Capture the cell that displays the provided text and extract its [X, Y] central coordinate. 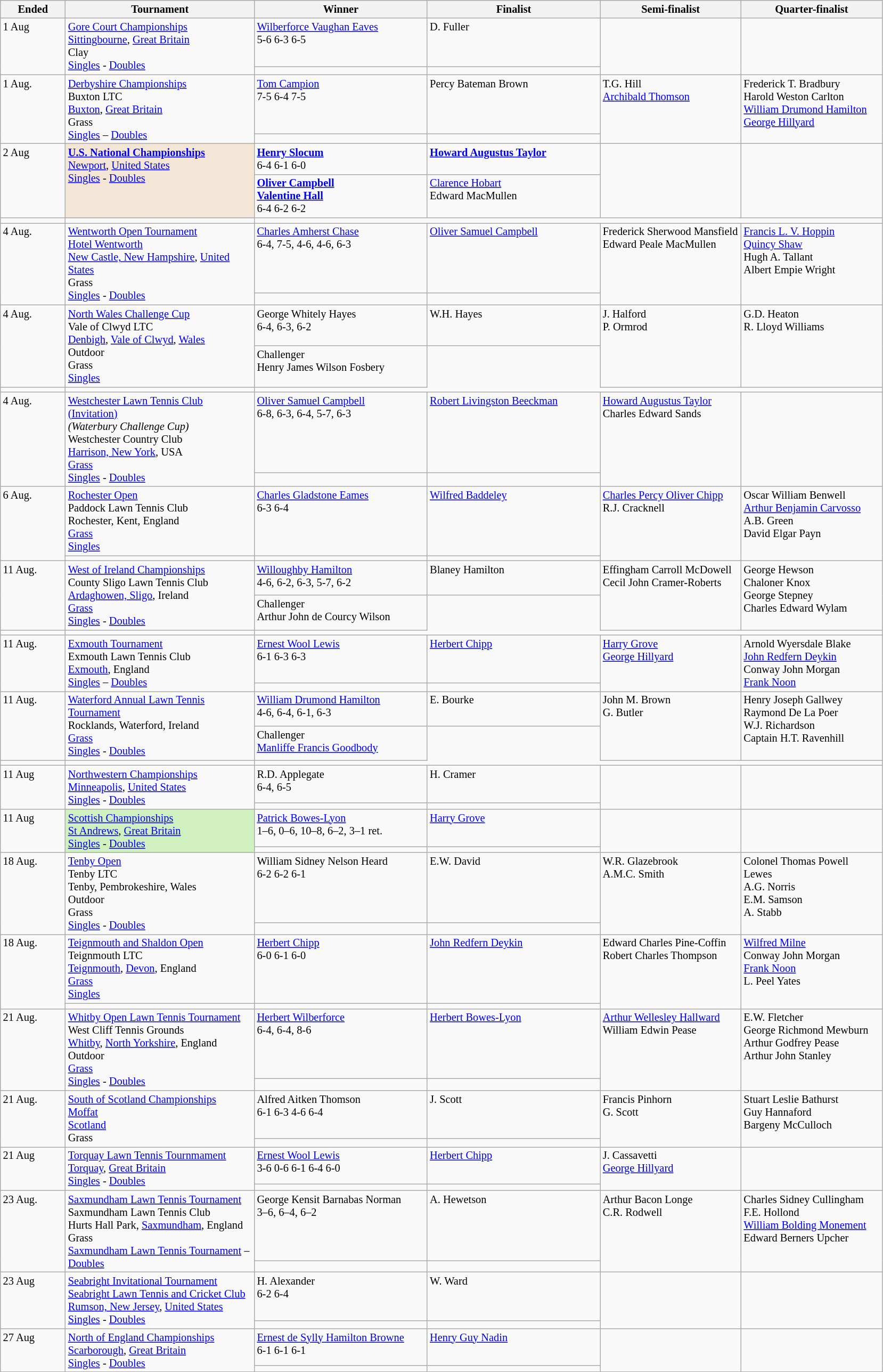
J. Cassavetti George Hillyard [671, 1168]
J. Halford P. Ormrod [671, 346]
Scottish Championships St Andrews, Great BritainSingles - Doubles [160, 831]
Oscar William Benwell Arthur Benjamin Carvosso A.B. Green David Elgar Payn [812, 523]
John M. Brown G. Butler [671, 726]
Herbert Bowes-Lyon [513, 1044]
Francis Pinhorn G. Scott [671, 1118]
George Kensit Barnabas Norman3–6, 6–4, 6–2 [341, 1225]
Blaney Hamilton [513, 578]
D. Fuller [513, 42]
Stuart Leslie Bathurst Guy Hannaford Bargeny McCulloch [812, 1118]
Tom Campion7-5 6-4 7-5 [341, 104]
Teignmouth and Shaldon OpenTeignmouth LTCTeignmouth, Devon, EnglandGrass Singles [160, 969]
1 Aug. [33, 109]
Oliver Samuel Campbell [513, 258]
Charles Percy Oliver Chipp R.J. Cracknell [671, 523]
William Sidney Nelson Heard6-2 6-2 6-1 [341, 888]
Wilfred Baddeley [513, 521]
Seabright Invitational TournamentSeabright Lawn Tennis and Cricket ClubRumson, New Jersey, United StatesSingles - Doubles [160, 1300]
Colonel Thomas Powell Lewes A.G. Norris E.M. Samson A. Stabb [812, 894]
Effingham Carroll McDowell Cecil John Cramer-Roberts [671, 595]
Winner [341, 9]
Ended [33, 9]
6 Aug. [33, 523]
H. Cramer [513, 784]
Arnold Wyersdale Blake John Redfern Deykin Conway John Morgan Frank Noon [812, 663]
Oliver Samuel Campbell6-8, 6-3, 6-4, 5-7, 6-3 [341, 432]
Derbyshire ChampionshipsBuxton LTCBuxton, Great BritainGrassSingles – Doubles [160, 109]
Arthur Bacon Longe C.R. Rodwell [671, 1231]
U.S. National Championships Newport, United StatesSingles - Doubles [160, 180]
Northwestern ChampionshipsMinneapolis, United StatesSingles - Doubles [160, 787]
John Redfern Deykin [513, 969]
W. Ward [513, 1296]
Challenger Henry James Wilson Fosbery [341, 367]
R.D. Applegate6-4, 6-5 [341, 784]
W.R. Glazebrook A.M.C. Smith [671, 894]
North of England Championships Scarborough, Great BritainSingles - Doubles [160, 1350]
Whitby Open Lawn Tennis TournamentWest Cliff Tennis GroundsWhitby, North Yorkshire, EnglandOutdoorGrassSingles - Doubles [160, 1050]
Herbert Chipp6-0 6-1 6-0 [341, 969]
27 Aug [33, 1350]
21 Aug [33, 1168]
Arthur Wellesley Hallward William Edwin Pease [671, 1050]
G.D. Heaton R. Lloyd Williams [812, 346]
Alfred Aitken Thomson6-1 6-3 4-6 6-4 [341, 1114]
George Whitely Hayes6-4, 6-3, 6-2 [341, 325]
Tenby OpenTenby LTCTenby, Pembrokeshire, WalesOutdoorGrassSingles - Doubles [160, 894]
Ernest Wool Lewis6-1 6-3 6-3 [341, 659]
Herbert Wilberforce6-4, 6-4, 8-6 [341, 1044]
Harry Grove George Hillyard [671, 663]
Willoughby Hamilton 4-6, 6-2, 6-3, 5-7, 6-2 [341, 578]
1 Aug [33, 46]
Clarence Hobart Edward MacMullen [513, 196]
T.G. Hill Archibald Thomson [671, 109]
E.W. David [513, 888]
Frederick T. Bradbury Harold Weston Carlton William Drumond Hamilton George Hillyard [812, 109]
Charles Amherst Chase6-4, 7-5, 4-6, 4-6, 6-3 [341, 258]
Wilfred Milne Conway John Morgan Frank Noon L. Peel Yates [812, 971]
William Drumond Hamilton 4-6, 6-4, 6-1, 6-3 [341, 709]
Waterford Annual Lawn Tennis TournamentRocklands, Waterford, IrelandGrass Singles - Doubles [160, 726]
E.W. Fletcher George Richmond Mewburn Arthur Godfrey Pease Arthur John Stanley [812, 1050]
Harry Grove [513, 827]
E. Bourke [513, 709]
23 Aug [33, 1300]
W.H. Hayes [513, 325]
Challenger Arthur John de Courcy Wilson [341, 613]
Ernest Wool Lewis3-6 0-6 6-1 6-4 6-0 [341, 1165]
Henry Joseph Gallwey Raymond De La Poer W.J. Richardson Captain H.T. Ravenhill [812, 726]
Exmouth TournamentExmouth Lawn Tennis ClubExmouth, EnglandSingles – Doubles [160, 663]
Percy Bateman Brown [513, 104]
Wilberforce Vaughan Eaves5-6 6-3 6-5 [341, 42]
Charles Gladstone Eames6-3 6-4 [341, 521]
West of Ireland ChampionshipsCounty Sligo Lawn Tennis ClubArdaghowen, Sligo, IrelandGrass Singles - Doubles [160, 595]
Howard Augustus Taylor [513, 159]
H. Alexander6-2 6-4 [341, 1296]
Gore Court Championships Sittingbourne, Great BritainClaySingles - Doubles [160, 46]
North Wales Challenge CupVale of Clwyd LTCDenbigh, Vale of Clwyd, WalesOutdoorGrassSingles [160, 346]
Howard Augustus Taylor Charles Edward Sands [671, 439]
Oliver Campbell Valentine Hall6-4 6-2 6-2 [341, 196]
23 Aug. [33, 1231]
Henry Slocum6-4 6-1 6-0 [341, 159]
Challenger Manliffe Francis Goodbody [341, 743]
George Hewson Chaloner Knox George Stepney Charles Edward Wylam [812, 595]
Ernest de Sylly Hamilton Browne6-1 6-1 6-1 [341, 1347]
Edward Charles Pine-Coffin Robert Charles Thompson [671, 971]
Torquay Lawn Tennis TournmamentTorquay, Great BritainSingles - Doubles [160, 1168]
Patrick Bowes-Lyon 1–6, 0–6, 10–8, 6–2, 3–1 ret. [341, 827]
2 Aug [33, 180]
Francis L. V. Hoppin Quincy Shaw Hugh A. Tallant Albert Empie Wright [812, 264]
Quarter-finalist [812, 9]
Tournament [160, 9]
Rochester OpenPaddock Lawn Tennis ClubRochester, Kent, EnglandGrass Singles [160, 521]
Wentworth Open Tournament Hotel WentworthNew Castle, New Hampshire, United StatesGrass Singles - Doubles [160, 264]
Semi-finalist [671, 9]
Henry Guy Nadin [513, 1347]
Finalist [513, 9]
J. Scott [513, 1114]
A. Hewetson [513, 1225]
Charles Sidney Cullingham F.E. Hollond William Bolding Monement Edward Berners Upcher [812, 1231]
Saxmundham Lawn Tennis TournamentSaxmundham Lawn Tennis ClubHurts Hall Park, Saxmundham, EnglandGrassSaxmundham Lawn Tennis Tournament – Doubles [160, 1231]
Robert Livingston Beeckman [513, 432]
Frederick Sherwood Mansfield Edward Peale MacMullen [671, 264]
South of Scotland ChampionshipsMoffat ScotlandGrass [160, 1118]
Westchester Lawn Tennis Club (Invitation)(Waterbury Challenge Cup)Westchester Country ClubHarrison, New York, USAGrassSingles - Doubles [160, 439]
